Return (X, Y) of the center of cell containing provided text 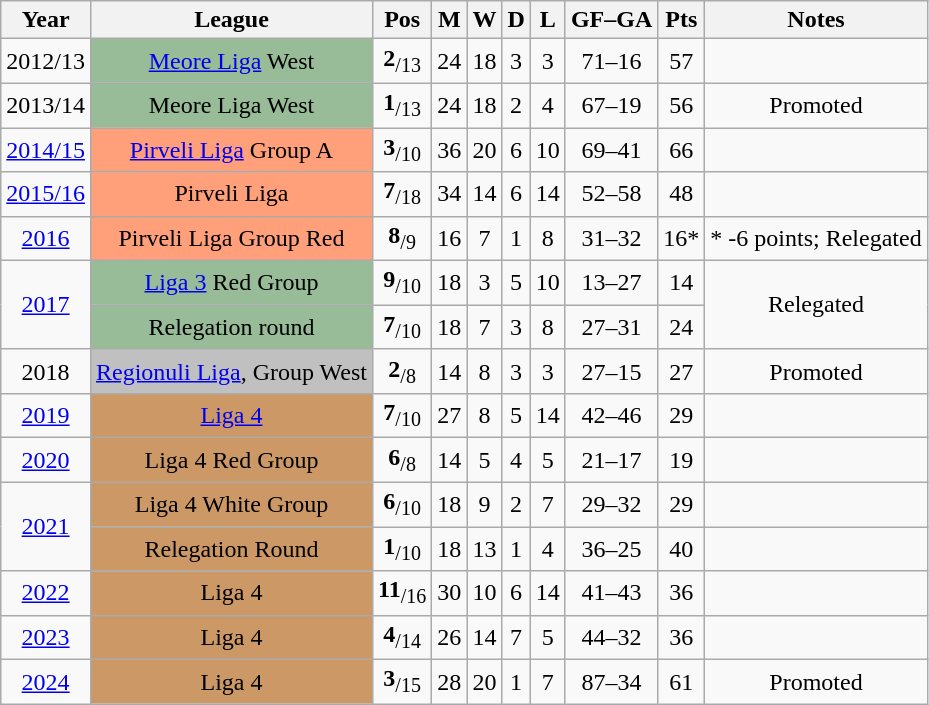
2020 (46, 460)
26 (450, 637)
13 (484, 549)
2016 (46, 238)
Liga 3 Red Group (231, 283)
3/10 (402, 150)
2024 (46, 682)
W (484, 20)
Pirveli Liga Group A (231, 150)
40 (682, 549)
30 (450, 593)
Liga 4 Red Group (231, 460)
31–32 (611, 238)
2019 (46, 416)
2012/13 (46, 61)
League (231, 20)
Relegation round (231, 327)
2013/14 (46, 105)
36–25 (611, 549)
2017 (46, 306)
L (548, 20)
Pos (402, 20)
2/13 (402, 61)
Pirveli Liga (231, 194)
3/15 (402, 682)
44–32 (611, 637)
71–16 (611, 61)
2/8 (402, 371)
1/13 (402, 105)
Liga 4 White Group (231, 504)
6/10 (402, 504)
M (450, 20)
Pirveli Liga Group Red (231, 238)
69–41 (611, 150)
7/18 (402, 194)
2023 (46, 637)
Year (46, 20)
* -6 points; Relegated (816, 238)
Regionuli Liga, Group West (231, 371)
6/8 (402, 460)
GF–GA (611, 20)
D (516, 20)
Pts (682, 20)
67–19 (611, 105)
2022 (46, 593)
16* (682, 238)
41–43 (611, 593)
8/9 (402, 238)
56 (682, 105)
2018 (46, 371)
27–15 (611, 371)
Notes (816, 20)
13–27 (611, 283)
29–32 (611, 504)
57 (682, 61)
66 (682, 150)
19 (682, 460)
2014/15 (46, 150)
87–34 (611, 682)
Relegation Round (231, 549)
48 (682, 194)
16 (450, 238)
2021 (46, 526)
27–31 (611, 327)
Relegated (816, 306)
9/10 (402, 283)
28 (450, 682)
2015/16 (46, 194)
21–17 (611, 460)
34 (450, 194)
1/10 (402, 549)
11/16 (402, 593)
61 (682, 682)
9 (484, 504)
4/14 (402, 637)
42–46 (611, 416)
52–58 (611, 194)
